Capture the cell that displays the provided text and extract its [x, y] central coordinate. 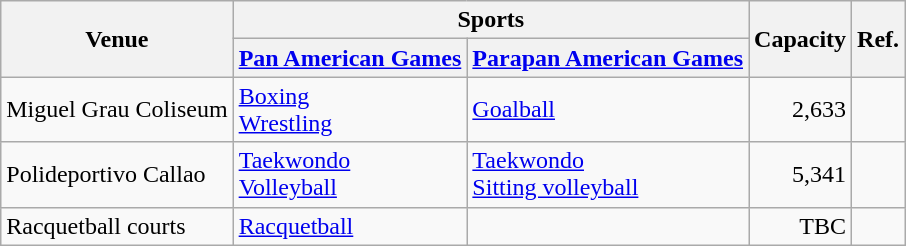
Ref. [878, 39]
TaekwondoSitting volleyball [608, 174]
Parapan American Games [608, 58]
Goalball [608, 110]
Racquetball [350, 226]
TBC [800, 226]
Capacity [800, 39]
Venue [117, 39]
BoxingWrestling [350, 110]
Polideportivo Callao [117, 174]
5,341 [800, 174]
2,633 [800, 110]
Racquetball courts [117, 226]
Pan American Games [350, 58]
TaekwondoVolleyball [350, 174]
Miguel Grau Coliseum [117, 110]
Sports [490, 20]
